Extract the [X, Y] coordinate from the center of the cell holding the provided text.  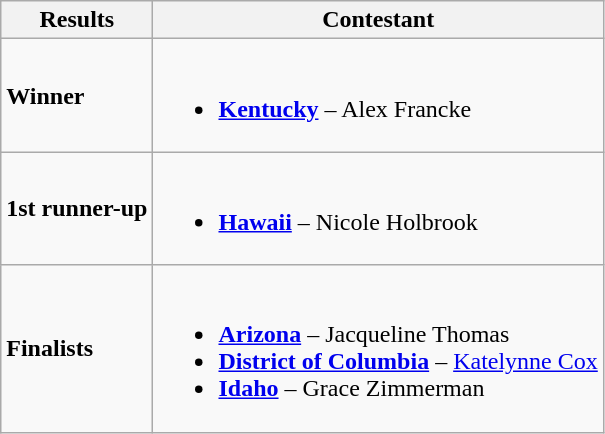
Winner [77, 96]
Hawaii – Nicole Holbrook [378, 208]
Arizona – Jacqueline Thomas District of Columbia – Katelynne Cox Idaho – Grace Zimmerman [378, 348]
Kentucky – Alex Francke [378, 96]
Finalists [77, 348]
Results [77, 20]
1st runner-up [77, 208]
Contestant [378, 20]
